Determine the [X, Y] coordinate at the center of the cell enclosing the given text.  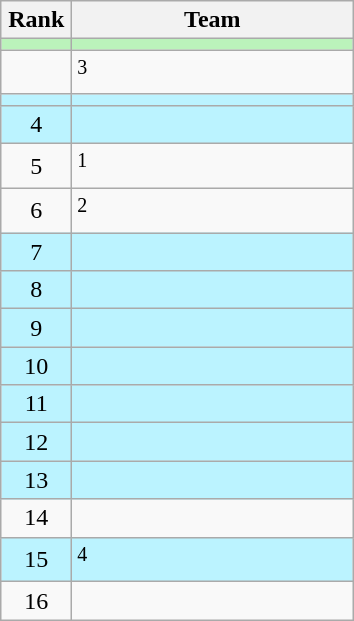
12 [36, 442]
16 [36, 601]
14 [36, 518]
8 [36, 290]
11 [36, 404]
1 [212, 166]
Rank [36, 20]
2 [212, 210]
3 [212, 72]
7 [36, 252]
6 [36, 210]
13 [36, 480]
Team [212, 20]
10 [36, 366]
15 [36, 560]
9 [36, 328]
5 [36, 166]
